Scan for the cell matching the given text and deliver its [x, y] coordinate at center. 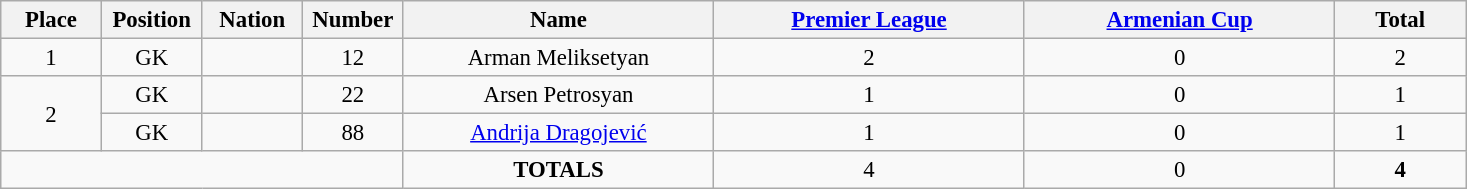
Arman Meliksetyan [558, 58]
Position [152, 20]
Nation [252, 20]
88 [354, 133]
Andrija Dragojević [558, 133]
Arsen Petrosyan [558, 95]
Premier League [870, 20]
Number [354, 20]
Place [52, 20]
Total [1400, 20]
Armenian Cup [1180, 20]
12 [354, 58]
TOTALS [558, 170]
22 [354, 95]
Name [558, 20]
